Identify which cell holds the provided text, then report its [x, y] central coordinate. 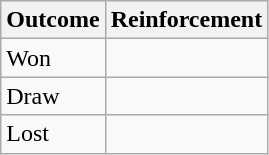
Won [53, 58]
Reinforcement [186, 20]
Outcome [53, 20]
Lost [53, 134]
Draw [53, 96]
